Pinpoint the cell where the given text exists, returning its [x, y] midpoint coordinate. 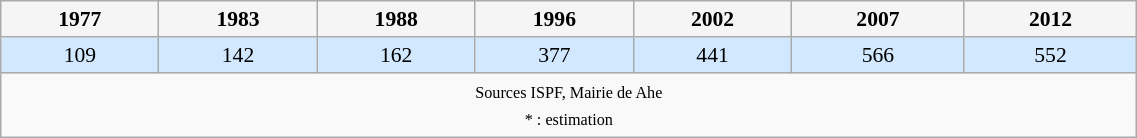
Sources ISPF, Mairie de Ahe* : estimation [569, 105]
377 [554, 55]
109 [80, 55]
142 [238, 55]
1977 [80, 19]
552 [1050, 55]
1983 [238, 19]
566 [878, 55]
1996 [554, 19]
2007 [878, 19]
2012 [1050, 19]
162 [396, 55]
1988 [396, 19]
2002 [712, 19]
441 [712, 55]
